Pinpoint the cell where the given text exists, returning its (X, Y) midpoint coordinate. 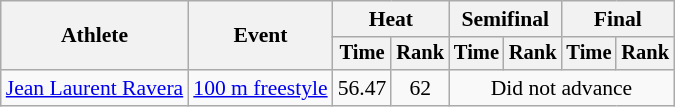
Event (260, 36)
Semifinal (505, 19)
56.47 (362, 88)
Athlete (95, 36)
Jean Laurent Ravera (95, 88)
Did not advance (562, 88)
Heat (391, 19)
62 (420, 88)
100 m freestyle (260, 88)
Final (617, 19)
